Scan for the cell matching the given text and deliver its (x, y) coordinate at center. 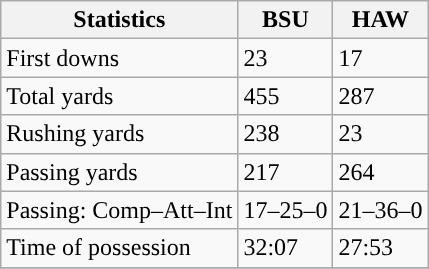
217 (286, 172)
Statistics (120, 20)
287 (380, 96)
27:53 (380, 248)
HAW (380, 20)
BSU (286, 20)
Total yards (120, 96)
Time of possession (120, 248)
First downs (120, 58)
238 (286, 134)
17 (380, 58)
Passing yards (120, 172)
17–25–0 (286, 210)
21–36–0 (380, 210)
Rushing yards (120, 134)
Passing: Comp–Att–Int (120, 210)
455 (286, 96)
32:07 (286, 248)
264 (380, 172)
